Provide the [X, Y] coordinate of the cell's center where the given text is located.  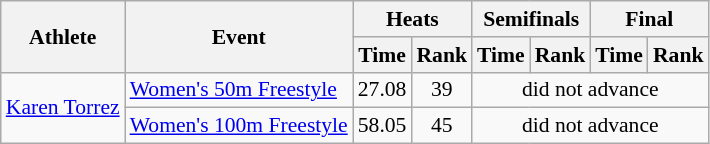
39 [442, 90]
Karen Torrez [63, 108]
Women's 50m Freestyle [239, 90]
Women's 100m Freestyle [239, 126]
58.05 [382, 126]
Heats [412, 19]
Semifinals [531, 19]
27.08 [382, 90]
Event [239, 36]
45 [442, 126]
Athlete [63, 36]
Final [649, 19]
